Provide the [x, y] coordinate of the cell's center where the given text is located.  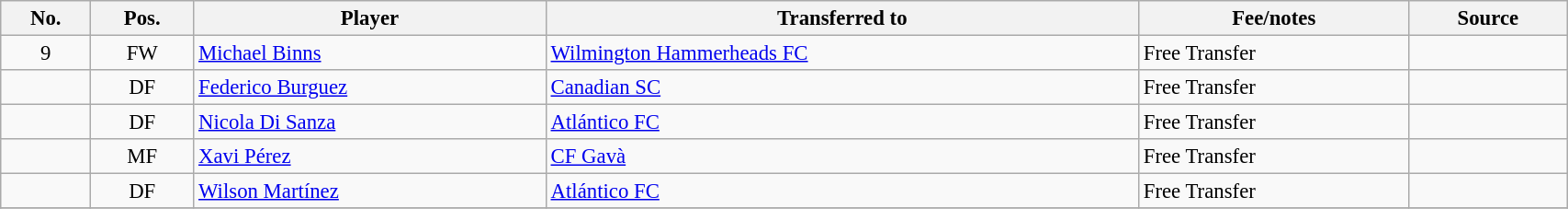
Xavi Pérez [370, 157]
Player [370, 18]
FW [142, 53]
Wilson Martínez [370, 192]
Federico Burguez [370, 87]
Pos. [142, 18]
Fee/notes [1273, 18]
Source [1488, 18]
CF Gavà [841, 157]
Transferred to [841, 18]
Michael Binns [370, 53]
Canadian SC [841, 87]
Nicola Di Sanza [370, 122]
Wilmington Hammerheads FC [841, 53]
MF [142, 157]
No. [46, 18]
9 [46, 53]
